Search for the cell housing the specified text and yield its [x, y] center coordinate. 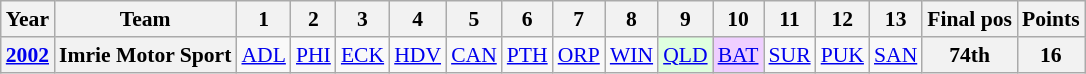
13 [896, 19]
74th [970, 55]
11 [790, 19]
PHI [314, 55]
4 [418, 19]
12 [842, 19]
QLD [685, 55]
Points [1051, 19]
WIN [632, 55]
5 [474, 19]
16 [1051, 55]
3 [362, 19]
SAN [896, 55]
BAT [738, 55]
HDV [418, 55]
9 [685, 19]
PTH [528, 55]
ADL [263, 55]
Team [145, 19]
ECK [362, 55]
2002 [28, 55]
SUR [790, 55]
6 [528, 19]
ORP [579, 55]
PUK [842, 55]
8 [632, 19]
CAN [474, 55]
Imrie Motor Sport [145, 55]
1 [263, 19]
7 [579, 19]
Year [28, 19]
Final pos [970, 19]
2 [314, 19]
10 [738, 19]
